Capture the cell that displays the provided text and extract its (X, Y) central coordinate. 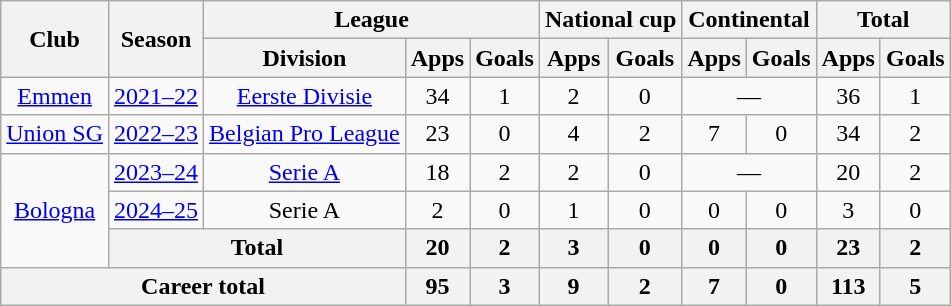
2024–25 (156, 210)
Belgian Pro League (305, 134)
Continental (749, 20)
National cup (610, 20)
Bologna (55, 210)
Division (305, 58)
Emmen (55, 96)
Career total (203, 286)
League (372, 20)
Club (55, 39)
4 (573, 134)
Eerste Divisie (305, 96)
5 (915, 286)
95 (437, 286)
113 (848, 286)
Union SG (55, 134)
2023–24 (156, 172)
Season (156, 39)
9 (573, 286)
2021–22 (156, 96)
36 (848, 96)
2022–23 (156, 134)
18 (437, 172)
